Scan for the cell matching the given text and deliver its (X, Y) coordinate at center. 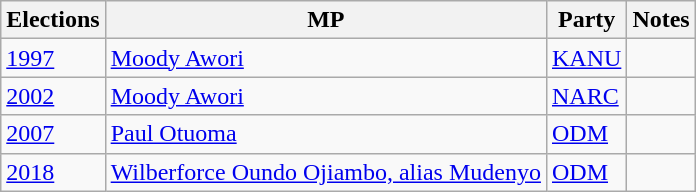
2007 (53, 134)
1997 (53, 58)
KANU (586, 58)
NARC (586, 96)
Wilberforce Oundo Ojiambo, alias Mudenyo (326, 172)
2002 (53, 96)
MP (326, 20)
Elections (53, 20)
2018 (53, 172)
Party (586, 20)
Notes (661, 20)
Paul Otuoma (326, 134)
